Scan for the cell matching the given text and deliver its [X, Y] coordinate at center. 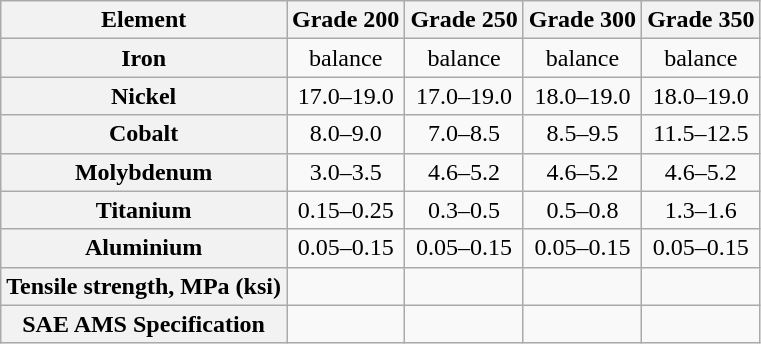
Element [144, 20]
Nickel [144, 96]
Grade 350 [701, 20]
0.3–0.5 [464, 210]
Cobalt [144, 134]
Grade 250 [464, 20]
11.5–12.5 [701, 134]
1.3–1.6 [701, 210]
3.0–3.5 [345, 172]
Grade 300 [582, 20]
SAE AMS Specification [144, 324]
0.15–0.25 [345, 210]
8.0–9.0 [345, 134]
Grade 200 [345, 20]
Molybdenum [144, 172]
8.5–9.5 [582, 134]
0.5–0.8 [582, 210]
Aluminium [144, 248]
Iron [144, 58]
Titanium [144, 210]
Tensile strength, MPa (ksi) [144, 286]
7.0–8.5 [464, 134]
